Return the [x, y] coordinate for the center point of the cell that contains the specified text.  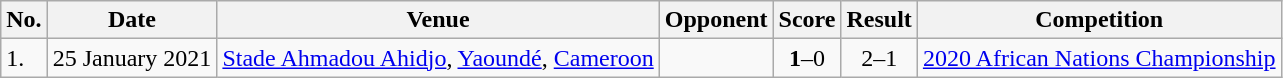
2–1 [879, 58]
Score [807, 20]
Date [132, 20]
Stade Ahmadou Ahidjo, Yaoundé, Cameroon [438, 58]
2020 African Nations Championship [1099, 58]
Result [879, 20]
No. [24, 20]
Venue [438, 20]
25 January 2021 [132, 58]
Opponent [716, 20]
1. [24, 58]
Competition [1099, 20]
1–0 [807, 58]
